From the cell containing the given text, extract its center point as (x, y) coordinate. 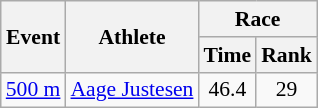
Rank (286, 55)
Aage Justesen (132, 90)
Event (34, 36)
29 (286, 90)
500 m (34, 90)
46.4 (227, 90)
Time (227, 55)
Race (257, 19)
Athlete (132, 36)
